Return (x, y) of the center of cell containing provided text 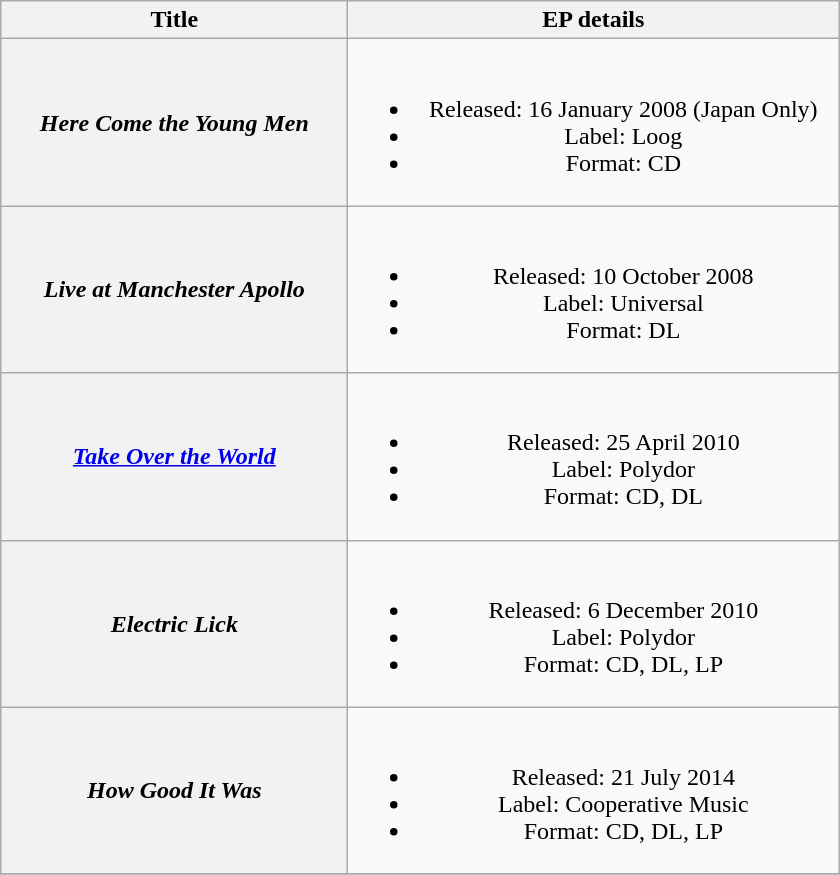
How Good It Was (174, 790)
Released: 16 January 2008 (Japan Only)Label: LoogFormat: CD (594, 122)
Released: 6 December 2010Label: PolydorFormat: CD, DL, LP (594, 624)
Released: 10 October 2008Label: UniversalFormat: DL (594, 290)
Live at Manchester Apollo (174, 290)
Electric Lick (174, 624)
Released: 21 July 2014Label: Cooperative MusicFormat: CD, DL, LP (594, 790)
EP details (594, 20)
Take Over the World (174, 456)
Released: 25 April 2010Label: PolydorFormat: CD, DL (594, 456)
Here Come the Young Men (174, 122)
Title (174, 20)
